Locate the cell with the specified text and output its [x, y] center coordinate. 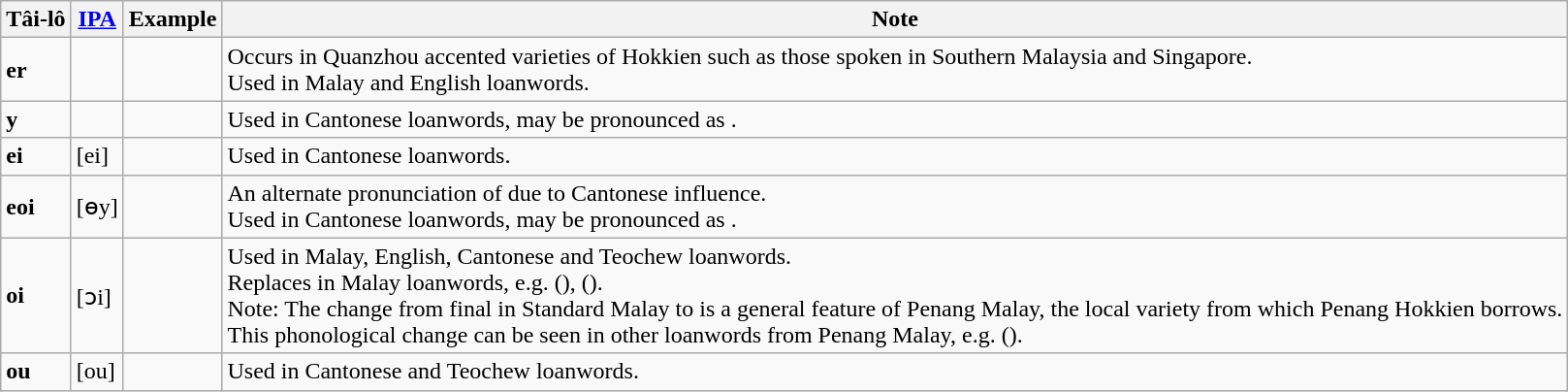
ei [36, 156]
eoi [36, 206]
y [36, 119]
Occurs in Quanzhou accented varieties of Hokkien such as those spoken in Southern Malaysia and Singapore.Used in Malay and English loanwords. [895, 70]
er [36, 70]
[ɵy] [97, 206]
IPA [97, 19]
oi [36, 295]
Example [173, 19]
Note [895, 19]
Used in Cantonese loanwords. [895, 156]
[ɔi] [97, 295]
[ei] [97, 156]
Used in Cantonese and Teochew loanwords. [895, 372]
Used in Cantonese loanwords, may be pronounced as . [895, 119]
Tâi-lô [36, 19]
An alternate pronunciation of due to Cantonese influence.Used in Cantonese loanwords, may be pronounced as . [895, 206]
[ou] [97, 372]
ou [36, 372]
